Extract the (X, Y) coordinate from the center of the cell holding the provided text.  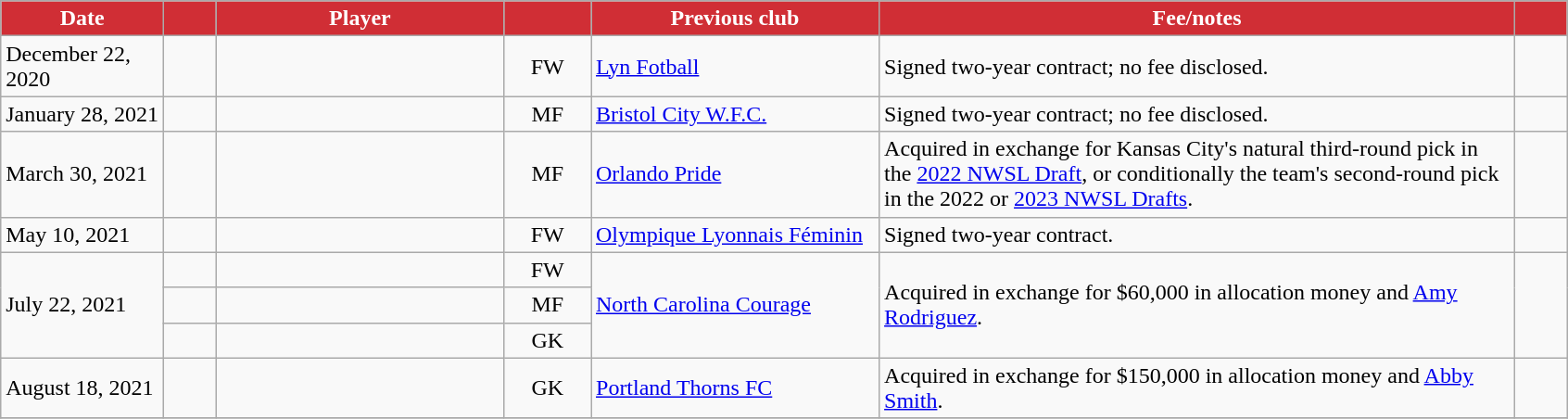
January 28, 2021 (82, 114)
Signed two-year contract. (1197, 235)
Acquired in exchange for $150,000 in allocation money and Abby Smith. (1197, 387)
Portland Thorns FC (736, 387)
Orlando Pride (736, 174)
Date (82, 19)
Bristol City W.F.C. (736, 114)
Previous club (736, 19)
North Carolina Courage (736, 305)
Olympique Lyonnais Féminin (736, 235)
March 30, 2021 (82, 174)
Lyn Fotball (736, 67)
Acquired in exchange for $60,000 in allocation money and Amy Rodriguez. (1197, 305)
Fee/notes (1197, 19)
May 10, 2021 (82, 235)
December 22, 2020 (82, 67)
Player (360, 19)
July 22, 2021 (82, 305)
August 18, 2021 (82, 387)
